Detect which cell encompasses the target text, then output its [x, y] center coordinate. 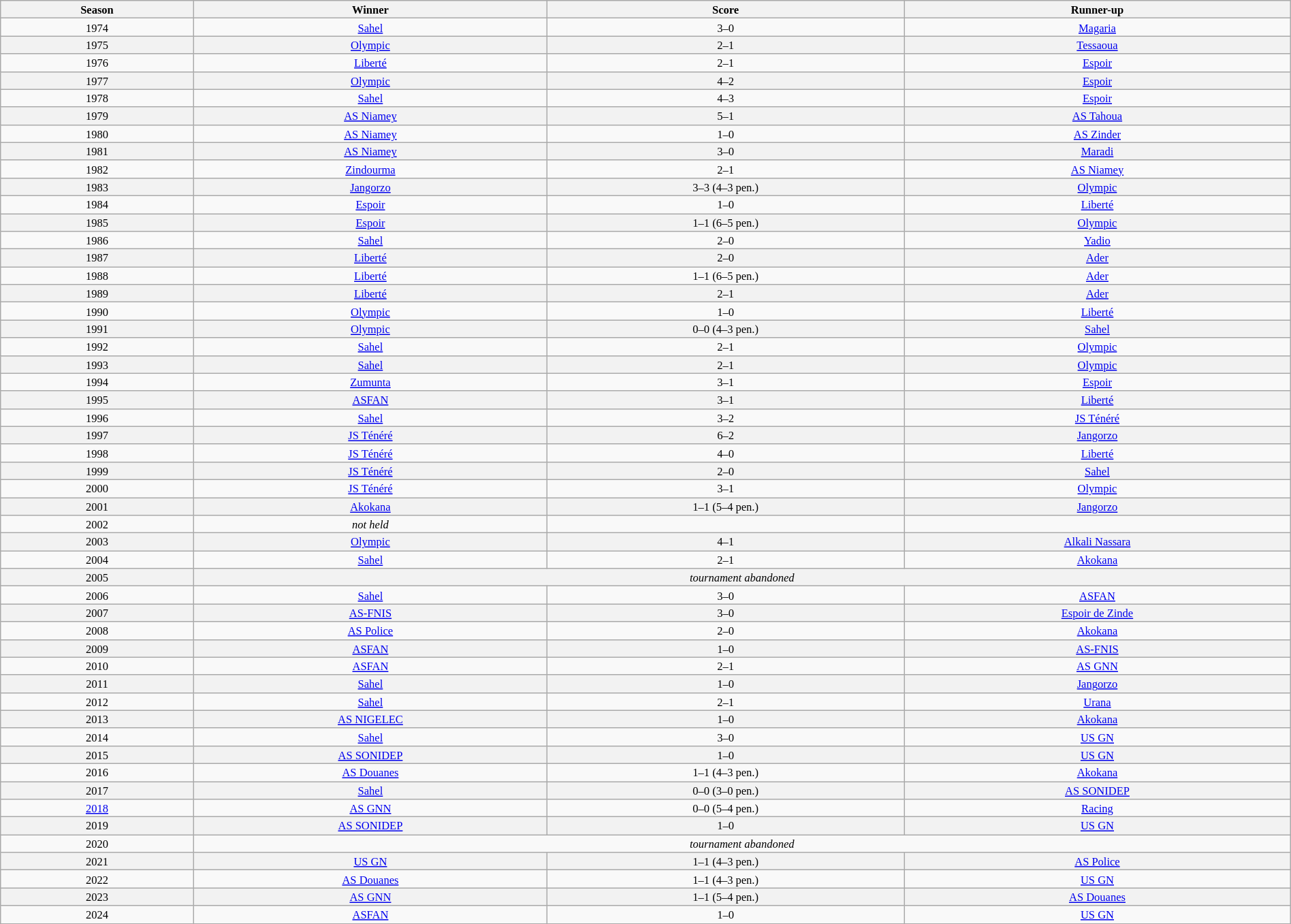
1976 [97, 63]
1978 [97, 98]
Score [726, 10]
1974 [97, 27]
3–3 (4–3 pen.) [726, 187]
2009 [97, 648]
Zindourma [370, 169]
1986 [97, 240]
Zumunta [370, 382]
2001 [97, 506]
1989 [97, 293]
1982 [97, 169]
Urana [1098, 701]
2007 [97, 613]
1985 [97, 223]
2020 [97, 844]
1991 [97, 329]
1979 [97, 116]
4–3 [726, 98]
2016 [97, 772]
2004 [97, 560]
2011 [97, 684]
2005 [97, 577]
1980 [97, 133]
6–2 [726, 435]
1977 [97, 80]
Maradi [1098, 151]
2013 [97, 719]
0–0 (4–3 pen.) [726, 329]
2008 [97, 631]
Winner [370, 10]
1992 [97, 347]
2006 [97, 595]
0–0 (5–4 pen.) [726, 808]
1996 [97, 417]
AS Zinder [1098, 133]
5–1 [726, 116]
4–2 [726, 80]
2010 [97, 666]
2024 [97, 914]
1987 [97, 258]
2002 [97, 524]
1994 [97, 382]
1983 [97, 187]
2023 [97, 897]
2015 [97, 754]
2022 [97, 879]
AS NIGELEC [370, 719]
not held [370, 524]
1997 [97, 435]
Runner-up [1098, 10]
2021 [97, 861]
1999 [97, 471]
Season [97, 10]
1988 [97, 276]
2014 [97, 737]
2000 [97, 488]
1990 [97, 311]
1995 [97, 400]
Yadio [1098, 240]
4–0 [726, 453]
1993 [97, 364]
2019 [97, 826]
0–0 (3–0 pen.) [726, 791]
2018 [97, 808]
Espoir de Zinde [1098, 613]
Racing [1098, 808]
AS Tahoua [1098, 116]
2003 [97, 542]
Tessaoua [1098, 45]
1975 [97, 45]
1984 [97, 204]
2017 [97, 791]
2012 [97, 701]
1998 [97, 453]
4–1 [726, 542]
3–2 [726, 417]
1981 [97, 151]
Alkali Nassara [1098, 542]
Magaria [1098, 27]
